From the cell containing the given text, extract its center point as (X, Y) coordinate. 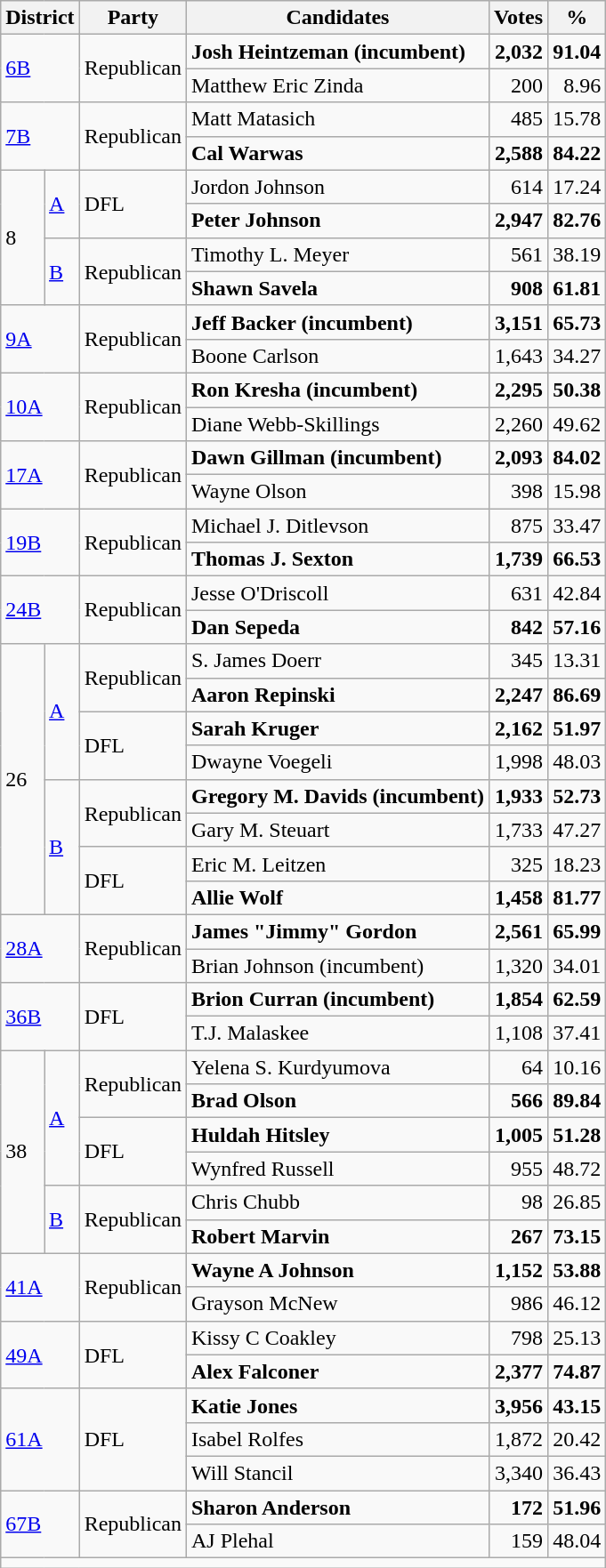
66.53 (577, 559)
Boone Carlson (337, 356)
Allie Wolf (337, 897)
345 (518, 661)
51.96 (577, 1508)
19B (40, 543)
47.27 (577, 830)
98 (518, 1202)
84.02 (577, 458)
38 (23, 1152)
10A (40, 406)
1,733 (518, 830)
13.31 (577, 661)
2,093 (518, 458)
1,108 (518, 1033)
172 (518, 1508)
41A (40, 1287)
631 (518, 593)
15.78 (577, 119)
15.98 (577, 492)
Kissy C Coakley (337, 1338)
1,739 (518, 559)
84.22 (577, 153)
Candidates (337, 18)
82.76 (577, 221)
74.87 (577, 1371)
Matt Matasich (337, 119)
46.12 (577, 1304)
875 (518, 526)
89.84 (577, 1101)
159 (518, 1541)
42.84 (577, 593)
1,643 (518, 356)
955 (518, 1169)
17.24 (577, 187)
Jesse O'Driscoll (337, 593)
33.47 (577, 526)
49A (40, 1355)
2,588 (518, 153)
Aaron Repinski (337, 695)
8.96 (577, 85)
26 (23, 779)
Dan Sepeda (337, 627)
267 (518, 1236)
1,998 (518, 762)
Party (133, 18)
325 (518, 864)
District (40, 18)
2,377 (518, 1371)
43.15 (577, 1405)
36.43 (577, 1473)
51.97 (577, 728)
1,152 (518, 1270)
52.73 (577, 796)
49.62 (577, 424)
Wayne A Johnson (337, 1270)
36B (40, 1017)
1,872 (518, 1439)
Sarah Kruger (337, 728)
Yelena S. Kurdyumova (337, 1067)
57.16 (577, 627)
Votes (518, 18)
6B (40, 68)
10.16 (577, 1067)
2,032 (518, 52)
20.42 (577, 1439)
Brion Curran (incumbent) (337, 1000)
Brian Johnson (incumbent) (337, 965)
2,247 (518, 695)
Jeff Backer (incumbent) (337, 322)
Dwayne Voegeli (337, 762)
9A (40, 339)
26.85 (577, 1202)
Peter Johnson (337, 221)
S. James Doerr (337, 661)
24B (40, 610)
Isabel Rolfes (337, 1439)
81.77 (577, 897)
Gregory M. Davids (incumbent) (337, 796)
2,947 (518, 221)
200 (518, 85)
38.19 (577, 254)
% (577, 18)
Josh Heintzeman (incumbent) (337, 52)
17A (40, 475)
566 (518, 1101)
61.81 (577, 288)
485 (518, 119)
48.72 (577, 1169)
1,933 (518, 796)
Shawn Savela (337, 288)
Wayne Olson (337, 492)
Robert Marvin (337, 1236)
1,854 (518, 1000)
18.23 (577, 864)
25.13 (577, 1338)
Gary M. Steuart (337, 830)
Michael J. Ditlevson (337, 526)
65.99 (577, 931)
1,458 (518, 897)
Katie Jones (337, 1405)
2,260 (518, 424)
AJ Plehal (337, 1541)
8 (23, 237)
842 (518, 627)
51.28 (577, 1135)
1,005 (518, 1135)
986 (518, 1304)
Alex Falconer (337, 1371)
73.15 (577, 1236)
37.41 (577, 1033)
64 (518, 1067)
34.01 (577, 965)
61A (40, 1439)
62.59 (577, 1000)
Sharon Anderson (337, 1508)
Ron Kresha (incumbent) (337, 390)
3,340 (518, 1473)
614 (518, 187)
798 (518, 1338)
53.88 (577, 1270)
3,956 (518, 1405)
Cal Warwas (337, 153)
Matthew Eric Zinda (337, 85)
48.04 (577, 1541)
3,151 (518, 322)
1,320 (518, 965)
50.38 (577, 390)
Jordon Johnson (337, 187)
Timothy L. Meyer (337, 254)
34.27 (577, 356)
65.73 (577, 322)
James "Jimmy" Gordon (337, 931)
Huldah Hitsley (337, 1135)
Brad Olson (337, 1101)
Dawn Gillman (incumbent) (337, 458)
T.J. Malaskee (337, 1033)
48.03 (577, 762)
67B (40, 1524)
Thomas J. Sexton (337, 559)
908 (518, 288)
2,295 (518, 390)
2,561 (518, 931)
7B (40, 136)
Grayson McNew (337, 1304)
91.04 (577, 52)
Eric M. Leitzen (337, 864)
Will Stancil (337, 1473)
86.69 (577, 695)
2,162 (518, 728)
398 (518, 492)
28A (40, 948)
561 (518, 254)
Wynfred Russell (337, 1169)
Chris Chubb (337, 1202)
Diane Webb-Skillings (337, 424)
